Return [x, y] of the center of cell containing provided text 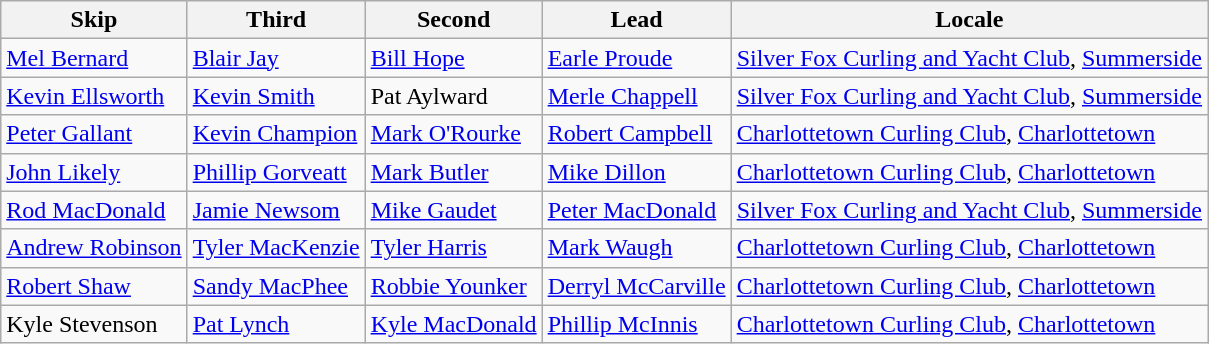
Phillip Gorveatt [276, 172]
Robert Campbell [636, 134]
Bill Hope [454, 58]
Kevin Smith [276, 96]
Mike Dillon [636, 172]
Kevin Champion [276, 134]
Derryl McCarville [636, 286]
Earle Proude [636, 58]
Andrew Robinson [94, 248]
Mark Butler [454, 172]
Robert Shaw [94, 286]
Phillip McInnis [636, 324]
Peter MacDonald [636, 210]
Lead [636, 20]
Kyle Stevenson [94, 324]
Mel Bernard [94, 58]
Kyle MacDonald [454, 324]
Second [454, 20]
Third [276, 20]
Pat Aylward [454, 96]
Mark O'Rourke [454, 134]
Robbie Younker [454, 286]
Peter Gallant [94, 134]
John Likely [94, 172]
Pat Lynch [276, 324]
Jamie Newsom [276, 210]
Skip [94, 20]
Mark Waugh [636, 248]
Blair Jay [276, 58]
Tyler Harris [454, 248]
Sandy MacPhee [276, 286]
Kevin Ellsworth [94, 96]
Tyler MacKenzie [276, 248]
Locale [969, 20]
Merle Chappell [636, 96]
Rod MacDonald [94, 210]
Mike Gaudet [454, 210]
